Detect which cell encompasses the target text, then output its [X, Y] center coordinate. 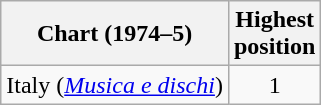
Highestposition [274, 34]
Chart (1974–5) [115, 34]
1 [274, 85]
Italy (Musica e dischi) [115, 85]
